Identify which cell holds the provided text, then report its (x, y) central coordinate. 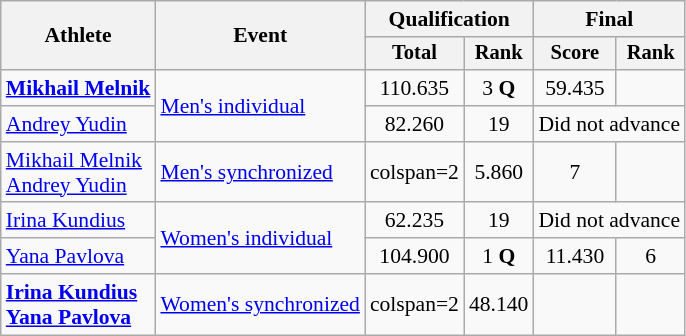
Mikhail Melnik (78, 88)
Women's synchronized (260, 304)
Qualification (450, 19)
Women's individual (260, 238)
Final (609, 19)
62.235 (414, 221)
7 (574, 172)
Total (414, 54)
11.430 (574, 256)
Score (574, 54)
110.635 (414, 88)
3 Q (498, 88)
Athlete (78, 36)
Yana Pavlova (78, 256)
104.900 (414, 256)
Andrey Yudin (78, 124)
Men's individual (260, 106)
1 Q (498, 256)
6 (650, 256)
59.435 (574, 88)
Event (260, 36)
Mikhail MelnikAndrey Yudin (78, 172)
82.260 (414, 124)
Irina Kundius (78, 221)
Irina KundiusYana Pavlova (78, 304)
48.140 (498, 304)
Men's synchronized (260, 172)
5.860 (498, 172)
